Extract the (X, Y) coordinate from the center of the cell holding the provided text.  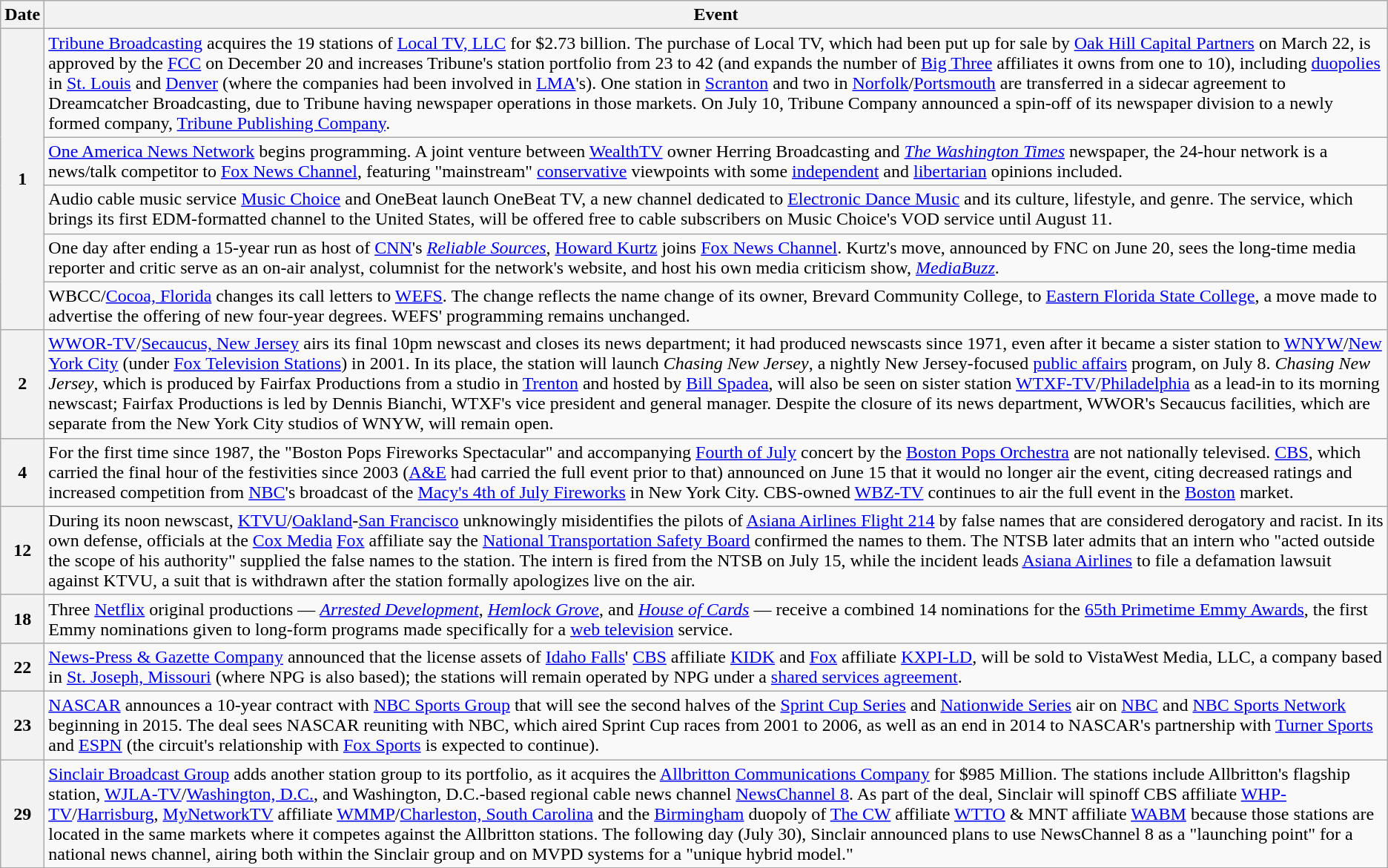
4 (22, 472)
22 (22, 667)
18 (22, 618)
1 (22, 179)
2 (22, 384)
12 (22, 550)
Date (22, 15)
Event (716, 15)
29 (22, 813)
23 (22, 725)
